For the text-containing cell, return its midpoint in (X, Y) coordinate format. 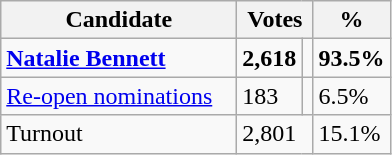
Turnout (119, 134)
Candidate (119, 20)
% (352, 20)
183 (270, 96)
Natalie Bennett (119, 58)
2,618 (270, 58)
Re-open nominations (119, 96)
93.5% (352, 58)
2,801 (275, 134)
6.5% (352, 96)
Votes (275, 20)
15.1% (352, 134)
